Search for the cell housing the specified text and yield its (x, y) center coordinate. 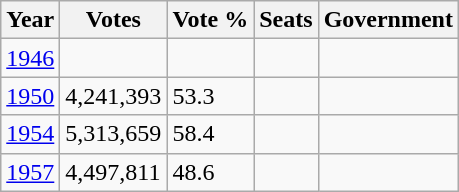
Seats (286, 20)
Votes (114, 20)
1957 (30, 172)
1946 (30, 58)
58.4 (210, 134)
48.6 (210, 172)
Year (30, 20)
Government (388, 20)
1954 (30, 134)
53.3 (210, 96)
1950 (30, 96)
Vote % (210, 20)
4,241,393 (114, 96)
4,497,811 (114, 172)
5,313,659 (114, 134)
